From the cell containing the given text, extract its center point as (X, Y) coordinate. 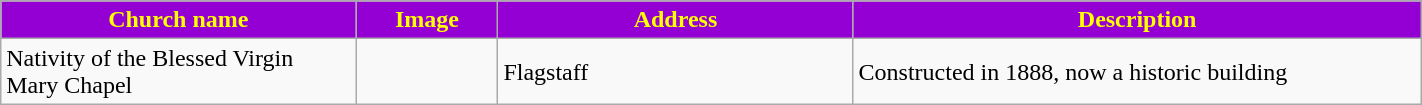
Nativity of the Blessed Virgin Mary Chapel (178, 72)
Description (1137, 20)
Address (676, 20)
Constructed in 1888, now a historic building (1137, 72)
Church name (178, 20)
Flagstaff (676, 72)
Image (427, 20)
